Extract the (X, Y) coordinate from the center of the cell holding the provided text.  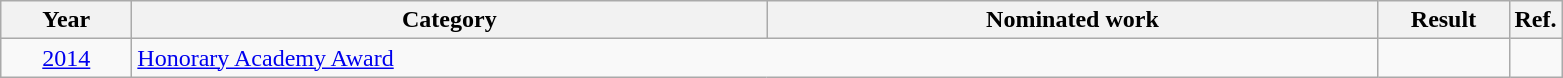
Year (66, 20)
Nominated work (1072, 20)
2014 (66, 58)
Ref. (1536, 20)
Category (450, 20)
Result (1444, 20)
Honorary Academy Award (755, 58)
